Return (X, Y) of the center of cell containing provided text 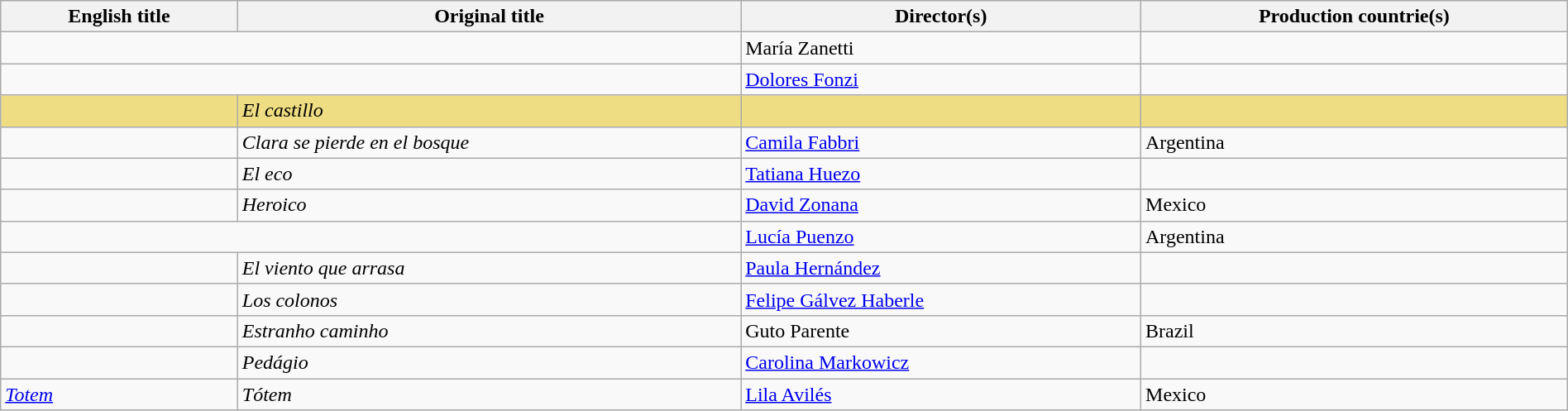
Guto Parente (941, 331)
Pedágio (489, 362)
María Zanetti (941, 48)
Paula Hernández (941, 268)
Production countrie(s) (1355, 17)
Dolores Fonzi (941, 79)
Heroico (489, 205)
Carolina Markowicz (941, 362)
Felipe Gálvez Haberle (941, 299)
Tótem (489, 394)
El eco (489, 174)
Clara se pierde en el bosque (489, 142)
Totem (119, 394)
Camila Fabbri (941, 142)
English title (119, 17)
Tatiana Huezo (941, 174)
El castillo (489, 111)
El viento que arrasa (489, 268)
Estranho caminho (489, 331)
Lila Avilés (941, 394)
Brazil (1355, 331)
David Zonana (941, 205)
Director(s) (941, 17)
Lucía Puenzo (941, 237)
Original title (489, 17)
Los colonos (489, 299)
